Extract the [X, Y] coordinate from the center of the cell holding the provided text.  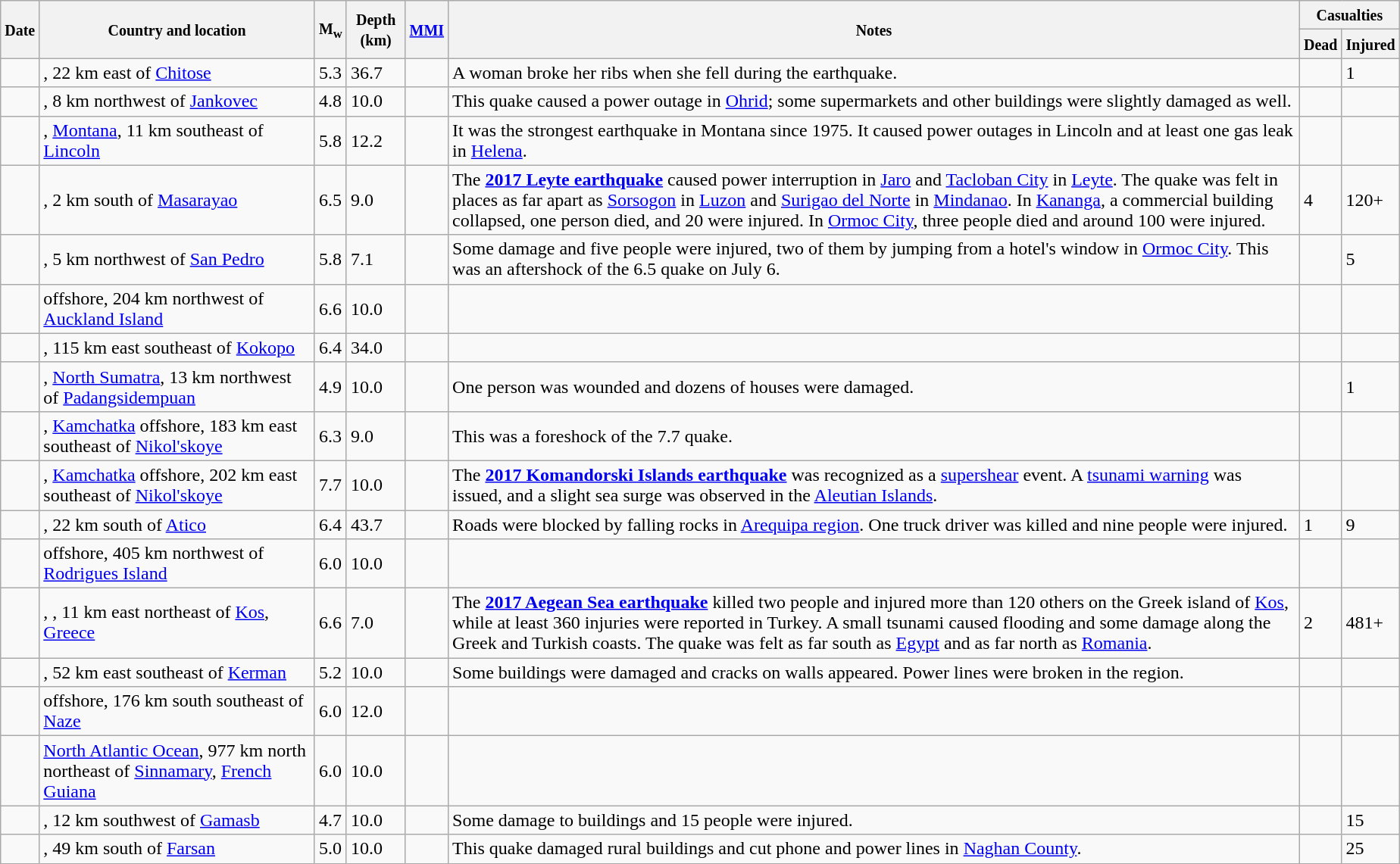
4 [1320, 200]
This was a foreshock of the 7.7 quake. [874, 436]
6.5 [330, 200]
36.7 [376, 73]
, 115 km east southeast of Kokopo [177, 348]
7.7 [330, 485]
Mw [330, 30]
A woman broke her ribs when she fell during the earthquake. [874, 73]
offshore, 176 km south southeast of Naze [177, 712]
9 [1370, 525]
, 22 km east of Chitose [177, 73]
6.3 [330, 436]
7.0 [376, 623]
Depth (km) [376, 30]
One person was wounded and dozens of houses were damaged. [874, 386]
15 [1370, 820]
Casualties [1349, 15]
4.9 [330, 386]
, 52 km east southeast of Kerman [177, 672]
offshore, 405 km northwest of Rodrigues Island [177, 563]
, 22 km south of Atico [177, 525]
5.0 [330, 849]
This quake caused a power outage in Ohrid; some supermarkets and other buildings were slightly damaged as well. [874, 101]
Roads were blocked by falling rocks in Arequipa region. One truck driver was killed and nine people were injured. [874, 525]
Country and location [177, 30]
Some damage to buildings and 15 people were injured. [874, 820]
, 2 km south of Masarayao [177, 200]
25 [1370, 849]
Dead [1320, 44]
5.2 [330, 672]
, 5 km northwest of San Pedro [177, 259]
, 8 km northwest of Jankovec [177, 101]
, , 11 km east northeast of Kos, Greece [177, 623]
481+ [1370, 623]
Some buildings were damaged and cracks on walls appeared. Power lines were broken in the region. [874, 672]
Date [20, 30]
, Kamchatka offshore, 202 km east southeast of Nikol'skoye [177, 485]
34.0 [376, 348]
7.1 [376, 259]
4.8 [330, 101]
North Atlantic Ocean, 977 km north northeast of Sinnamary, French Guiana [177, 771]
offshore, 204 km northwest of Auckland Island [177, 309]
, Kamchatka offshore, 183 km east southeast of Nikol'skoye [177, 436]
, 49 km south of Farsan [177, 849]
, North Sumatra, 13 km northwest of Padangsidempuan [177, 386]
This quake damaged rural buildings and cut phone and power lines in Naghan County. [874, 849]
120+ [1370, 200]
12.0 [376, 712]
Injured [1370, 44]
, Montana, 11 km southeast of Lincoln [177, 141]
2 [1320, 623]
MMI [427, 30]
12.2 [376, 141]
It was the strongest earthquake in Montana since 1975. It caused power outages in Lincoln and at least one gas leak in Helena. [874, 141]
Notes [874, 30]
5 [1370, 259]
5.3 [330, 73]
, 12 km southwest of Gamasb [177, 820]
4.7 [330, 820]
43.7 [376, 525]
